Capture the cell that displays the provided text and extract its (x, y) central coordinate. 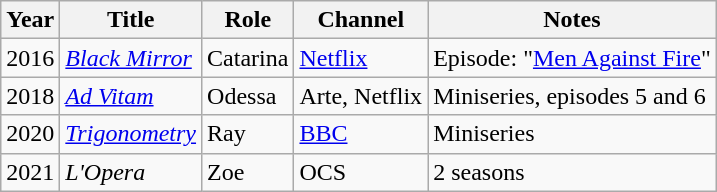
2020 (30, 134)
BBC (361, 134)
Year (30, 20)
Odessa (248, 96)
Black Mirror (131, 58)
Ray (248, 134)
Miniseries (572, 134)
2016 (30, 58)
2 seasons (572, 172)
Arte, Netflix (361, 96)
Zoe (248, 172)
Episode: "Men Against Fire" (572, 58)
L'Opera (131, 172)
Catarina (248, 58)
Trigonometry (131, 134)
2018 (30, 96)
Miniseries, episodes 5 and 6 (572, 96)
Role (248, 20)
Ad Vitam (131, 96)
Title (131, 20)
Notes (572, 20)
Netflix (361, 58)
Channel (361, 20)
OCS (361, 172)
2021 (30, 172)
